Locate the cell with the specified text and output its (X, Y) center coordinate. 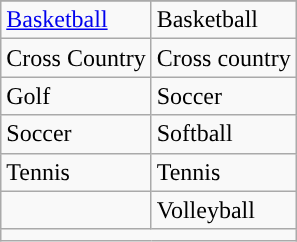
Volleyball (224, 210)
Softball (224, 134)
Cross Country (76, 58)
Golf (76, 96)
Cross country (224, 58)
